Provide the [X, Y] coordinate of the cell's center where the given text is located.  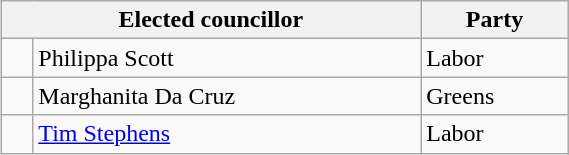
Party [495, 20]
Elected councillor [211, 20]
Philippa Scott [227, 58]
Greens [495, 96]
Tim Stephens [227, 134]
Marghanita Da Cruz [227, 96]
